Output the [x, y] coordinate of the center of the cell containing the given text.  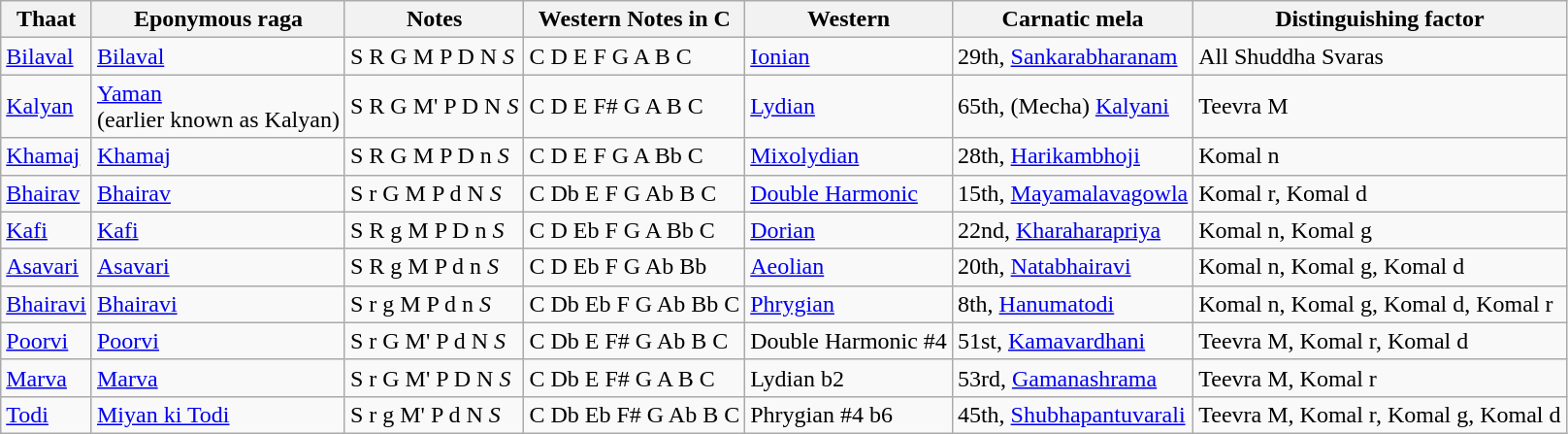
8th, Hanumatodi [1072, 304]
Miyan ki Todi [217, 415]
20th, Natabhairavi [1072, 267]
S R g M P D n S [435, 230]
Aeolian [849, 267]
C Db Eb F G Ab Bb C [635, 304]
Dorian [849, 230]
S R G M P D n S [435, 156]
All Shuddha Svaras [1380, 56]
S r G M P d N S [435, 193]
Komal n, Komal g, Komal d [1380, 267]
Teevra M [1380, 107]
S r g M P d n S [435, 304]
Komal n [1380, 156]
Phrygian [849, 304]
C D Eb F G A Bb C [635, 230]
65th, (Mecha) Kalyani [1072, 107]
Lydian b2 [849, 378]
45th, Shubhapantuvarali [1072, 415]
22nd, Kharaharapriya [1072, 230]
Komal n, Komal g, Komal d, Komal r [1380, 304]
Ionian [849, 56]
Teevra M, Komal r [1380, 378]
S r G M' P d N S [435, 341]
53rd, Gamanashrama [1072, 378]
Komal n, Komal g [1380, 230]
Lydian [849, 107]
15th, Mayamalavagowla [1072, 193]
C D E F G A Bb C [635, 156]
C Db E F# G Ab B C [635, 341]
S r g M' P d N S [435, 415]
Western Notes in C [635, 19]
Notes [435, 19]
Yaman(earlier known as Kalyan) [217, 107]
S R G M' P D N S [435, 107]
Phrygian #4 b6 [849, 415]
C Db E F# G A B C [635, 378]
C D E F# G A B C [635, 107]
Teevra M, Komal r, Komal d [1380, 341]
28th, Harikambhoji [1072, 156]
Todi [47, 415]
C D Eb F G Ab Bb [635, 267]
Eponymous raga [217, 19]
S r G M' P D N S [435, 378]
Mixolydian [849, 156]
51st, Kamavardhani [1072, 341]
Kalyan [47, 107]
Double Harmonic #4 [849, 341]
Double Harmonic [849, 193]
C Db Eb F# G Ab B C [635, 415]
Teevra M, Komal r, Komal g, Komal d [1380, 415]
Carnatic mela [1072, 19]
Western [849, 19]
C D E F G A B C [635, 56]
Komal r, Komal d [1380, 193]
Distinguishing factor [1380, 19]
C Db E F G Ab B C [635, 193]
S R g M P d n S [435, 267]
Thaat [47, 19]
29th, Sankarabharanam [1072, 56]
S R G M P D N S [435, 56]
